Return the (X, Y) coordinate for the center point of the cell that contains the specified text.  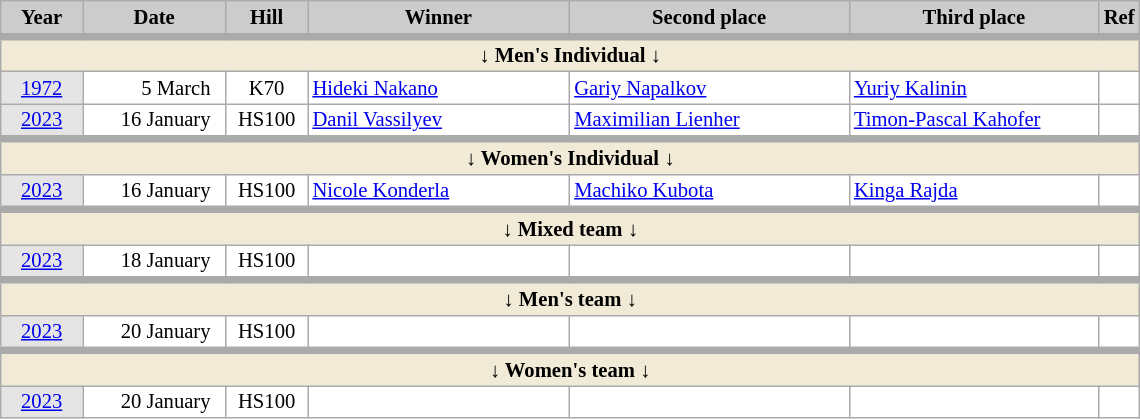
K70 (267, 87)
↓ Women's team ↓ (570, 368)
↓ Women's Individual ↓ (570, 156)
↓ Mixed team ↓ (570, 226)
Nicole Konderla (439, 192)
18 January (154, 262)
Gariy Napalkov (709, 87)
Yuriy Kalinin (974, 87)
Year (42, 18)
Timon-Pascal Kahofer (974, 120)
1972 (42, 87)
Second place (709, 18)
Machiko Kubota (709, 192)
Kinga Rajda (974, 192)
Third place (974, 18)
Ref (1120, 18)
Maximilian Lienher (709, 120)
Date (154, 18)
Winner (439, 18)
Hill (267, 18)
↓ Men's Individual ↓ (570, 54)
↓ Men's team ↓ (570, 298)
Danil Vassilyev (439, 120)
5 March (154, 87)
Hideki Nakano (439, 87)
